Find where the given text appears and provide that cell's center as [X, Y] coordinate. 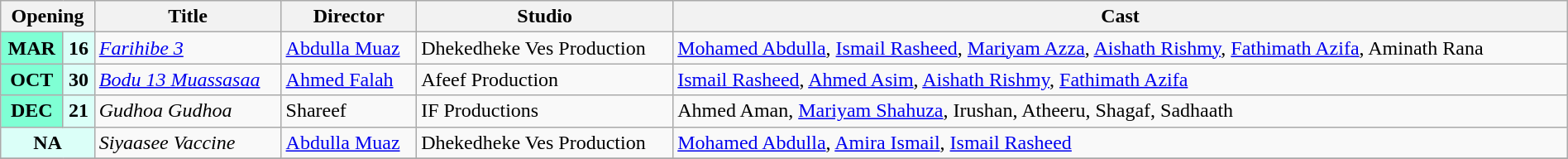
Shareef [349, 111]
Bodu 13 Muassasaa [188, 79]
OCT [31, 79]
21 [79, 111]
Studio [545, 17]
Afeef Production [545, 79]
Director [349, 17]
Ahmed Falah [349, 79]
16 [79, 48]
Farihibe 3 [188, 48]
NA [48, 142]
Ahmed Aman, Mariyam Shahuza, Irushan, Atheeru, Shagaf, Sadhaath [1121, 111]
Mohamed Abdulla, Amira Ismail, Ismail Rasheed [1121, 142]
Mohamed Abdulla, Ismail Rasheed, Mariyam Azza, Aishath Rishmy, Fathimath Azifa, Aminath Rana [1121, 48]
Opening [48, 17]
Title [188, 17]
Siyaasee Vaccine [188, 142]
Ismail Rasheed, Ahmed Asim, Aishath Rishmy, Fathimath Azifa [1121, 79]
30 [79, 79]
DEC [31, 111]
MAR [31, 48]
Gudhoa Gudhoa [188, 111]
IF Productions [545, 111]
Cast [1121, 17]
